Determine the (x, y) coordinate at the center of the cell enclosing the given text.  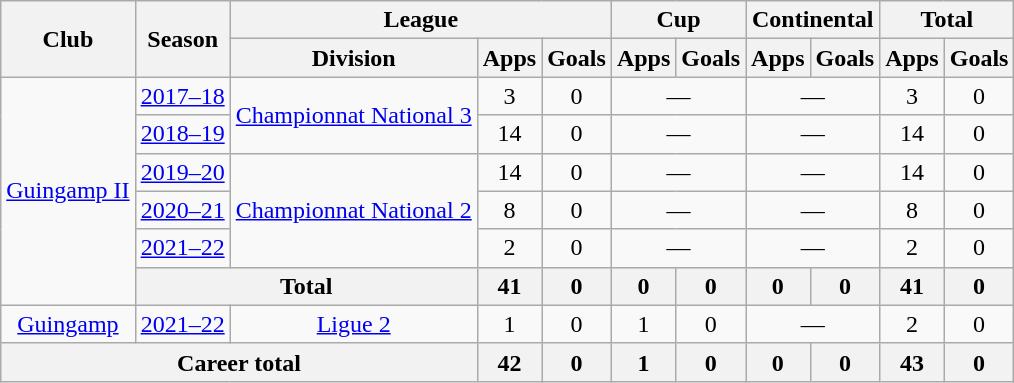
Ligue 2 (354, 324)
42 (509, 362)
Championnat National 2 (354, 210)
Championnat National 3 (354, 115)
Career total (239, 362)
Division (354, 58)
2020–21 (182, 210)
Guingamp (68, 324)
43 (912, 362)
2018–19 (182, 134)
Guingamp II (68, 191)
2017–18 (182, 96)
Continental (813, 20)
Season (182, 39)
League (420, 20)
Club (68, 39)
2019–20 (182, 172)
Cup (678, 20)
